Search for the cell housing the specified text and yield its (X, Y) center coordinate. 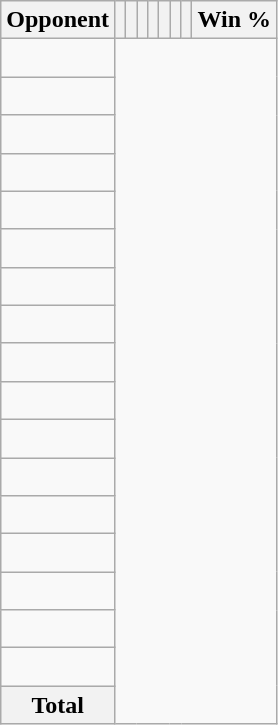
Total (58, 705)
Opponent (58, 20)
Win % (234, 20)
